Output the [x, y] coordinate of the center of the cell containing the given text.  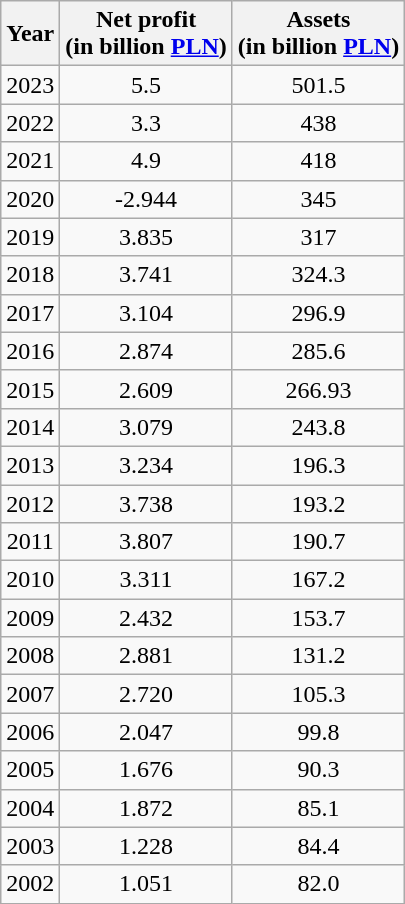
85.1 [318, 808]
1.676 [146, 770]
105.3 [318, 694]
2022 [30, 123]
266.93 [318, 389]
190.7 [318, 542]
2021 [30, 161]
4.9 [146, 161]
2004 [30, 808]
324.3 [318, 275]
2014 [30, 427]
99.8 [318, 732]
2.720 [146, 694]
3.738 [146, 503]
167.2 [318, 580]
90.3 [318, 770]
501.5 [318, 85]
2012 [30, 503]
2016 [30, 351]
3.741 [146, 275]
Assets(in billion PLN) [318, 34]
2008 [30, 656]
2007 [30, 694]
418 [318, 161]
84.4 [318, 846]
3.234 [146, 465]
3.079 [146, 427]
2.874 [146, 351]
2017 [30, 313]
5.5 [146, 85]
82.0 [318, 884]
1.872 [146, 808]
2020 [30, 199]
153.7 [318, 618]
1.051 [146, 884]
1.228 [146, 846]
2003 [30, 846]
2.881 [146, 656]
193.2 [318, 503]
2002 [30, 884]
438 [318, 123]
2013 [30, 465]
2019 [30, 237]
296.9 [318, 313]
2009 [30, 618]
317 [318, 237]
243.8 [318, 427]
3.311 [146, 580]
2.432 [146, 618]
2011 [30, 542]
3.104 [146, 313]
2005 [30, 770]
3.807 [146, 542]
2010 [30, 580]
2023 [30, 85]
Year [30, 34]
3.3 [146, 123]
2.047 [146, 732]
-2.944 [146, 199]
3.835 [146, 237]
196.3 [318, 465]
2006 [30, 732]
131.2 [318, 656]
2018 [30, 275]
2015 [30, 389]
Net profit(in billion PLN) [146, 34]
345 [318, 199]
285.6 [318, 351]
2.609 [146, 389]
